Return [x, y] of the center of cell containing provided text 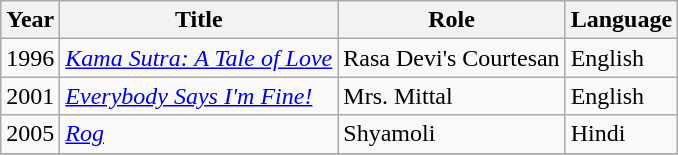
Title [199, 20]
Year [30, 20]
1996 [30, 58]
2005 [30, 134]
Language [621, 20]
Hindi [621, 134]
Rasa Devi's Courtesan [452, 58]
Shyamoli [452, 134]
2001 [30, 96]
Everybody Says I'm Fine! [199, 96]
Rog [199, 134]
Role [452, 20]
Mrs. Mittal [452, 96]
Kama Sutra: A Tale of Love [199, 58]
